For the text-containing cell, return its midpoint in [X, Y] coordinate format. 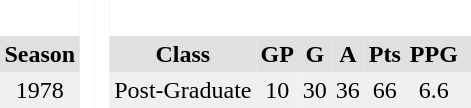
Class [183, 54]
Post-Graduate [183, 90]
1978 [40, 90]
30 [314, 90]
PPG [434, 54]
A [348, 54]
10 [277, 90]
GP [277, 54]
Pts [384, 54]
6.6 [434, 90]
G [314, 54]
66 [384, 90]
Season [40, 54]
36 [348, 90]
